Extract the [X, Y] coordinate from the center of the cell holding the provided text.  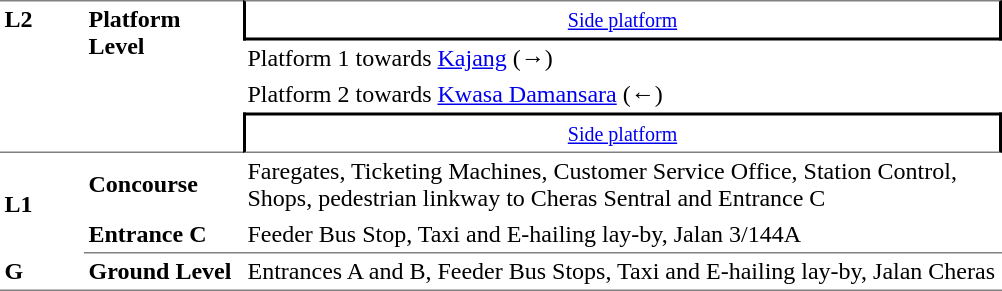
Platform 2 towards Kwasa Damansara (←) [622, 94]
L1 [42, 203]
Platform 1 towards Kajang (→) [622, 58]
Concourse [164, 184]
L2 [42, 76]
Feeder Bus Stop, Taxi and E-hailing lay-by, Jalan 3/144A [622, 235]
Faregates, Ticketing Machines, Customer Service Office, Station Control, Shops, pedestrian linkway to Cheras Sentral and Entrance C [622, 184]
Platform Level [164, 76]
Entrance C [164, 235]
